Search for the cell housing the specified text and yield its [x, y] center coordinate. 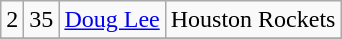
Houston Rockets [253, 20]
35 [42, 20]
2 [12, 20]
Doug Lee [112, 20]
